Determine the [x, y] coordinate at the center of the cell enclosing the given text.  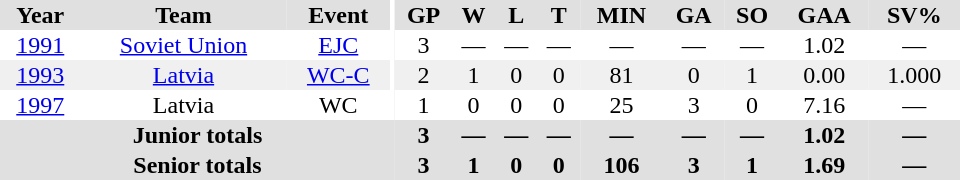
1993 [40, 75]
1.000 [914, 75]
Senior totals [198, 165]
106 [622, 165]
Event [338, 15]
0.00 [824, 75]
Junior totals [198, 135]
SO [752, 15]
Team [184, 15]
GP [424, 15]
GA [694, 15]
1997 [40, 105]
WC [338, 105]
1991 [40, 45]
W [474, 15]
25 [622, 105]
81 [622, 75]
EJC [338, 45]
Soviet Union [184, 45]
7.16 [824, 105]
MIN [622, 15]
L [516, 15]
SV% [914, 15]
T [560, 15]
1.69 [824, 165]
GAA [824, 15]
WC-C [338, 75]
Year [40, 15]
2 [424, 75]
